Detect which cell encompasses the target text, then output its (x, y) center coordinate. 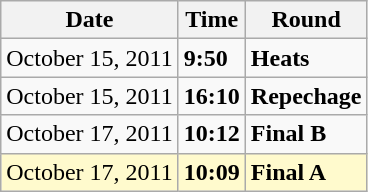
Repechage (306, 96)
10:09 (212, 172)
Final A (306, 172)
Round (306, 20)
16:10 (212, 96)
9:50 (212, 58)
Heats (306, 58)
Time (212, 20)
Date (90, 20)
Final B (306, 134)
10:12 (212, 134)
